Return the [X, Y] coordinate for the center point of the cell that contains the specified text.  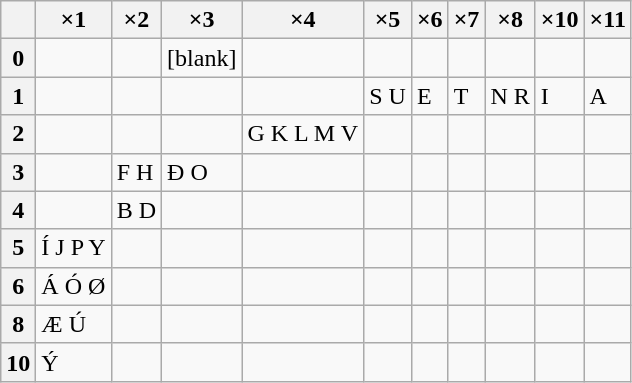
8 [18, 324]
F H [136, 172]
A [608, 96]
×4 [303, 20]
×7 [466, 20]
3 [18, 172]
G K L M V [303, 134]
Ð O [202, 172]
×3 [202, 20]
×8 [510, 20]
10 [18, 362]
×1 [74, 20]
S U [388, 96]
×2 [136, 20]
I [560, 96]
Æ Ú [74, 324]
4 [18, 210]
Á Ó Ø [74, 286]
0 [18, 58]
×5 [388, 20]
5 [18, 248]
2 [18, 134]
×11 [608, 20]
Ý [74, 362]
T [466, 96]
B D [136, 210]
N R [510, 96]
1 [18, 96]
×6 [430, 20]
×10 [560, 20]
E [430, 96]
[blank] [202, 58]
Í J P Y [74, 248]
6 [18, 286]
